For the text-containing cell, return its midpoint in (x, y) coordinate format. 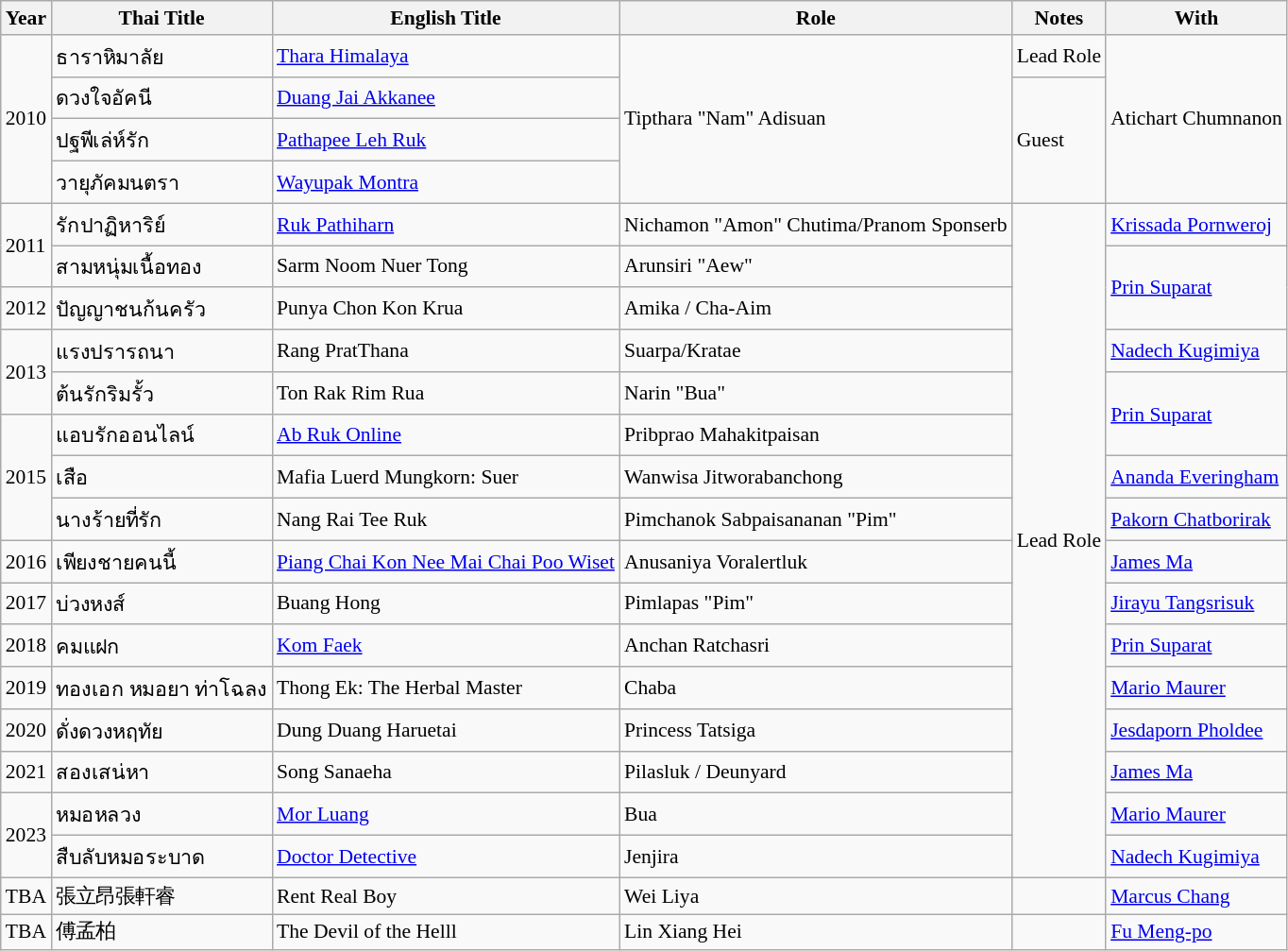
Thara Himalaya (446, 57)
Mafia Luerd Mungkorn: Suer (446, 478)
Thong Ek: The Herbal Master (446, 688)
ต้นรักริมรั้ว (161, 393)
Atichart Chumnanon (1196, 119)
Wanwisa Jitworabanchong (816, 478)
Jesdaporn Pholdee (1196, 731)
Marcus Chang (1196, 895)
นางร้ายที่รัก (161, 519)
Tipthara "Nam" Adisuan (816, 119)
2013 (26, 372)
Piang Chai Kon Nee Mai Chai Poo Wiset (446, 561)
สามหนุ่มเนื้อทอง (161, 266)
Suarpa/Kratae (816, 351)
2020 (26, 731)
Pathapee Leh Ruk (446, 140)
2010 (26, 119)
Narin "Bua" (816, 393)
2019 (26, 688)
2011 (26, 246)
2018 (26, 646)
ดวงใจอัคนี (161, 98)
Doctor Detective (446, 858)
Pilasluk / Deunyard (816, 773)
Rent Real Boy (446, 895)
2017 (26, 604)
Ananda Everingham (1196, 478)
รักปาฏิหาริย์ (161, 225)
Nichamon "Amon" Chutima/Pranom Sponserb (816, 225)
Punya Chon Kon Krua (446, 310)
Pimlapas "Pim" (816, 604)
Pribprao Mahakitpaisan (816, 434)
Pakorn Chatborirak (1196, 519)
2023 (26, 835)
Wayupak Montra (446, 183)
2021 (26, 773)
With (1196, 18)
เสือ (161, 478)
สืบลับหมอระบาด (161, 858)
Amika / Cha-Aim (816, 310)
Notes (1059, 18)
Year (26, 18)
Ab Ruk Online (446, 434)
Ton Rak Rim Rua (446, 393)
หมอหลวง (161, 814)
Jirayu Tangsrisuk (1196, 604)
เพียงชายคนนี้ (161, 561)
Anchan Ratchasri (816, 646)
Lin Xiang Hei (816, 933)
2015 (26, 477)
Wei Liya (816, 895)
Fu Meng-po (1196, 933)
Pimchanok Sabpaisananan "Pim" (816, 519)
คมแฝก (161, 646)
Dung Duang Haruetai (446, 731)
วายุภัคมนตรา (161, 183)
Nang Rai Tee Ruk (446, 519)
2016 (26, 561)
แอบรักออนไลน์ (161, 434)
Princess Tatsiga (816, 731)
The Devil of the Helll (446, 933)
Mor Luang (446, 814)
張立昂張軒睿 (161, 895)
Arunsiri "Aew" (816, 266)
Bua (816, 814)
Ruk Pathiharn (446, 225)
ทองเอก หมอยา ท่าโฉลง (161, 688)
Sarm Noom Nuer Tong (446, 266)
Jenjira (816, 858)
Guest (1059, 140)
Krissada Pornweroj (1196, 225)
ธาราหิมาลัย (161, 57)
Song Sanaeha (446, 773)
Kom Faek (446, 646)
แรงปรารถนา (161, 351)
ปัญญาชนก้นครัว (161, 310)
Duang Jai Akkanee (446, 98)
Role (816, 18)
บ่วงหงส์ (161, 604)
傅孟柏 (161, 933)
Rang PratThana (446, 351)
ปฐพีเล่ห์รัก (161, 140)
ดั่งดวงหฤทัย (161, 731)
Anusaniya Voralertluk (816, 561)
2012 (26, 310)
English Title (446, 18)
สองเสน่หา (161, 773)
Buang Hong (446, 604)
Thai Title (161, 18)
Chaba (816, 688)
